Output the (X, Y) coordinate of the center of the cell containing the given text.  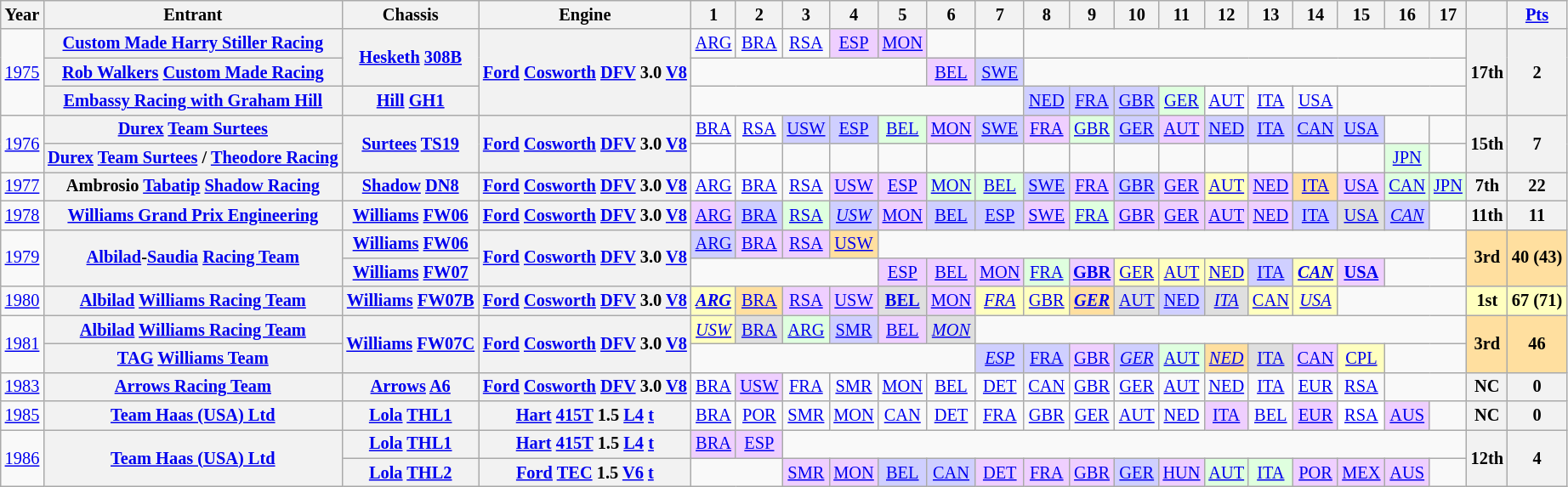
3 (806, 14)
1978 (22, 215)
Embassy Racing with Graham Hill (192, 100)
67 (71) (1537, 301)
HUN (1182, 473)
11th (1487, 215)
MEX (1361, 473)
1976 (22, 143)
Williams FW07B (410, 301)
14 (1316, 14)
Ambrosio Tabatip Shadow Racing (192, 186)
Lola THL2 (410, 473)
Arrows Racing Team (192, 387)
Surtees TS19 (410, 143)
1981 (22, 343)
1st (1487, 301)
Arrows A6 (410, 387)
Engine (585, 14)
1986 (22, 457)
1980 (22, 301)
Entrant (192, 14)
1 (714, 14)
15 (1361, 14)
16 (1406, 14)
Williams FW07C (410, 343)
46 (1537, 343)
17 (1448, 14)
CPL (1361, 358)
Rob Walkers Custom Made Racing (192, 72)
22 (1537, 186)
Custom Made Harry Stiller Racing (192, 43)
1977 (22, 186)
10 (1137, 14)
Year (22, 14)
9 (1092, 14)
12th (1487, 457)
7th (1487, 186)
Durex Team Surtees / Theodore Racing (192, 158)
13 (1270, 14)
15th (1487, 143)
Chassis (410, 14)
1983 (22, 387)
Pts (1537, 14)
TAG Williams Team (192, 358)
Hill GH1 (410, 100)
Albilad-Saudia Racing Team (192, 258)
Williams Grand Prix Engineering (192, 215)
Hesketh 308B (410, 58)
6 (951, 14)
1985 (22, 416)
12 (1226, 14)
8 (1046, 14)
Williams FW07 (410, 272)
1979 (22, 258)
1975 (22, 71)
Durex Team Surtees (192, 129)
Shadow DN8 (410, 186)
Ford TEC 1.5 V6 t (585, 473)
5 (903, 14)
17th (1487, 71)
40 (43) (1537, 258)
